Provide the [x, y] coordinate of the cell's center where the given text is located.  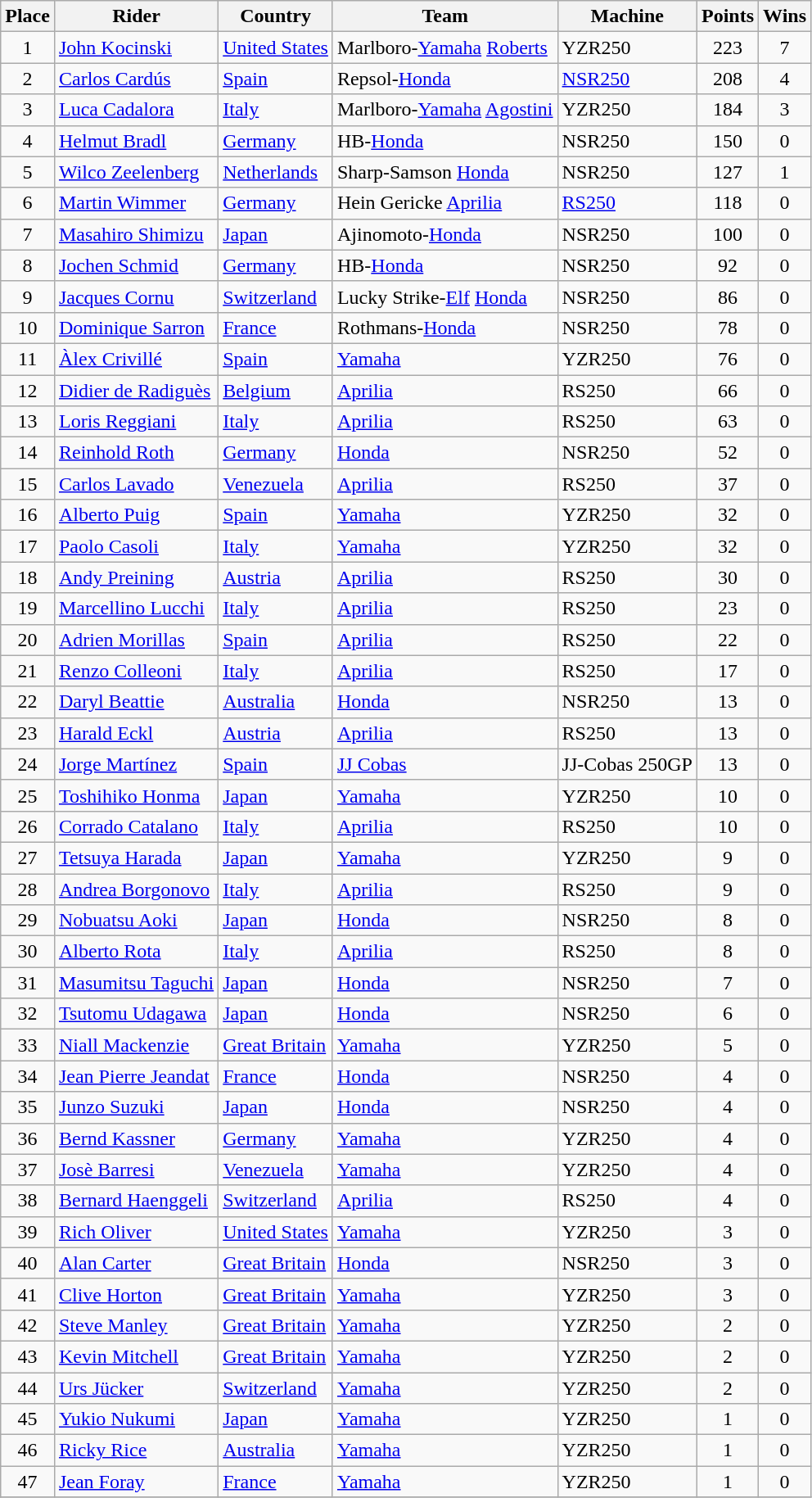
34 [28, 1076]
Place [28, 16]
Team [445, 16]
JJ Cobas [445, 764]
Josè Barresi [136, 1170]
Belgium [276, 391]
42 [28, 1325]
Andrea Borgonovo [136, 889]
100 [727, 234]
Ricky Rice [136, 1450]
Masumitsu Taguchi [136, 983]
Junzo Suzuki [136, 1107]
Rothmans-Honda [445, 328]
45 [28, 1419]
Helmut Bradl [136, 141]
47 [28, 1482]
Alberto Rota [136, 952]
Lucky Strike-Elf Honda [445, 296]
20 [28, 640]
Ajinomoto-Honda [445, 234]
223 [727, 48]
44 [28, 1388]
33 [28, 1045]
Marlboro-Yamaha Roberts [445, 48]
Clive Horton [136, 1294]
26 [28, 826]
Alan Carter [136, 1263]
127 [727, 172]
21 [28, 671]
Loris Reggiani [136, 422]
52 [727, 453]
Jacques Cornu [136, 296]
18 [28, 577]
Wilco Zeelenberg [136, 172]
Yukio Nukumi [136, 1419]
Sharp-Samson Honda [445, 172]
38 [28, 1201]
Bernard Haenggeli [136, 1201]
Harald Eckl [136, 733]
150 [727, 141]
Netherlands [276, 172]
Renzo Colleoni [136, 671]
Martin Wimmer [136, 203]
28 [28, 889]
46 [28, 1450]
Nobuatsu Aoki [136, 921]
Rider [136, 16]
27 [28, 858]
Steve Manley [136, 1325]
Points [727, 16]
John Kocinski [136, 48]
24 [28, 764]
Reinhold Roth [136, 453]
Marcellino Lucchi [136, 609]
Machine [627, 16]
Country [276, 16]
40 [28, 1263]
Niall Mackenzie [136, 1045]
Bernd Kassner [136, 1138]
Didier de Radiguès [136, 391]
15 [28, 484]
41 [28, 1294]
35 [28, 1107]
39 [28, 1232]
Corrado Catalano [136, 826]
Rich Oliver [136, 1232]
76 [727, 359]
19 [28, 609]
Hein Gericke Aprilia [445, 203]
12 [28, 391]
Urs Jücker [136, 1388]
Jochen Schmid [136, 265]
25 [28, 795]
Alberto Puig [136, 515]
Tsutomu Udagawa [136, 1014]
Carlos Cardús [136, 79]
16 [28, 515]
86 [727, 296]
Tetsuya Harada [136, 858]
208 [727, 79]
JJ-Cobas 250GP [627, 764]
118 [727, 203]
78 [727, 328]
Andy Preining [136, 577]
Adrien Morillas [136, 640]
Repsol-Honda [445, 79]
184 [727, 110]
63 [727, 422]
36 [28, 1138]
Jorge Martínez [136, 764]
Luca Cadalora [136, 110]
31 [28, 983]
66 [727, 391]
92 [727, 265]
Àlex Crivillé [136, 359]
14 [28, 453]
Toshihiko Honma [136, 795]
Jean Pierre Jeandat [136, 1076]
Marlboro-Yamaha Agostini [445, 110]
43 [28, 1356]
Carlos Lavado [136, 484]
Dominique Sarron [136, 328]
Daryl Beattie [136, 702]
Kevin Mitchell [136, 1356]
11 [28, 359]
Paolo Casoli [136, 546]
29 [28, 921]
Wins [785, 16]
Jean Foray [136, 1482]
Masahiro Shimizu [136, 234]
